Find where the given text appears and provide that cell's center as (X, Y) coordinate. 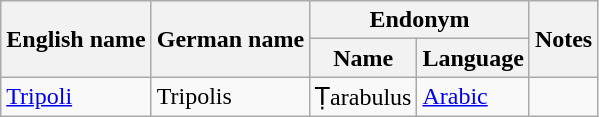
Endonym (420, 20)
German name (230, 39)
Ṭarabulus (364, 97)
Language (473, 58)
Tripoli (76, 97)
English name (76, 39)
Notes (563, 39)
Arabic (473, 97)
Tripolis (230, 97)
Name (364, 58)
